Return the [X, Y] coordinate for the center point of the cell that contains the specified text.  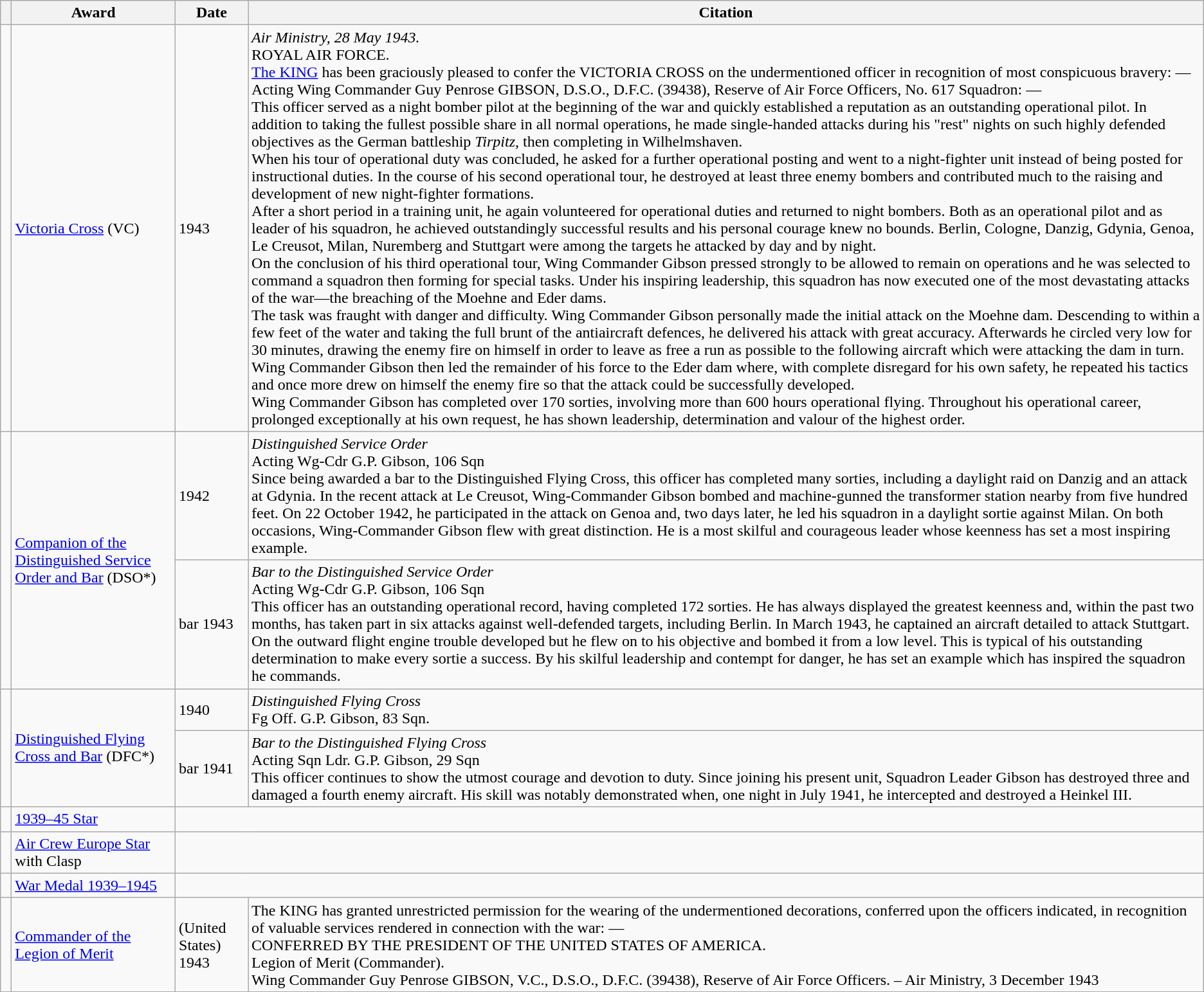
Award [94, 13]
(United States) 1943 [212, 944]
bar 1941 [212, 769]
Distinguished Flying CrossFg Off. G.P. Gibson, 83 Sqn. [726, 710]
Commander of the Legion of Merit [94, 944]
1943 [212, 228]
1939–45 Star [94, 819]
Date [212, 13]
1942 [212, 496]
War Medal 1939–1945 [94, 885]
Distinguished Flying Cross and Bar (DFC*) [94, 748]
Victoria Cross (VC) [94, 228]
bar 1943 [212, 624]
Companion of the Distinguished Service Order and Bar (DSO*) [94, 560]
Citation [726, 13]
1940 [212, 710]
Air Crew Europe Star with Clasp [94, 852]
